Pinpoint the cell where the given text exists, returning its [x, y] midpoint coordinate. 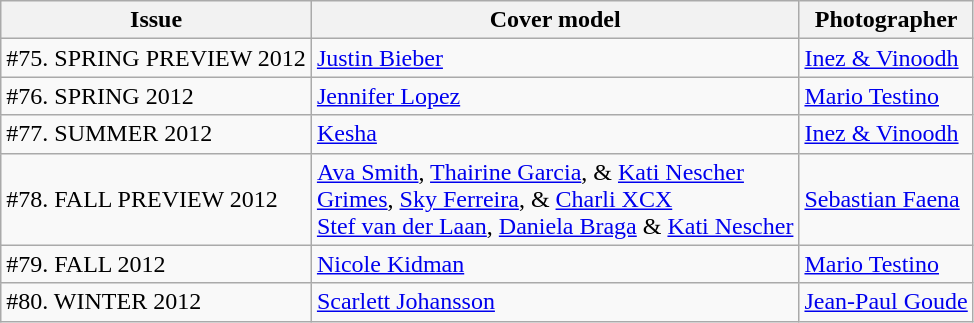
Cover model [555, 20]
#78. FALL PREVIEW 2012 [156, 199]
#77. SUMMER 2012 [156, 134]
Kesha [555, 134]
Nicole Kidman [555, 264]
Jennifer Lopez [555, 96]
Sebastian Faena [886, 199]
#80. WINTER 2012 [156, 302]
#76. SPRING 2012 [156, 96]
Photographer [886, 20]
Ava Smith, Thairine Garcia, & Kati NescherGrimes, Sky Ferreira, & Charli XCXStef van der Laan, Daniela Braga & Kati Nescher [555, 199]
#75. SPRING PREVIEW 2012 [156, 58]
Issue [156, 20]
#79. FALL 2012 [156, 264]
Justin Bieber [555, 58]
Scarlett Johansson [555, 302]
Jean-Paul Goude [886, 302]
